Locate the cell with the specified text and output its [X, Y] center coordinate. 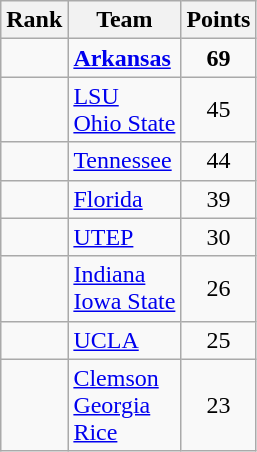
Tennessee [124, 161]
Team [124, 20]
ClemsonGeorgiaRice [124, 405]
UTEP [124, 237]
IndianaIowa State [124, 288]
Florida [124, 199]
45 [218, 110]
LSUOhio State [124, 110]
25 [218, 340]
44 [218, 161]
39 [218, 199]
69 [218, 58]
Points [218, 20]
UCLA [124, 340]
Arkansas [124, 58]
Rank [34, 20]
23 [218, 405]
26 [218, 288]
30 [218, 237]
